Locate the cell with the specified text and output its [x, y] center coordinate. 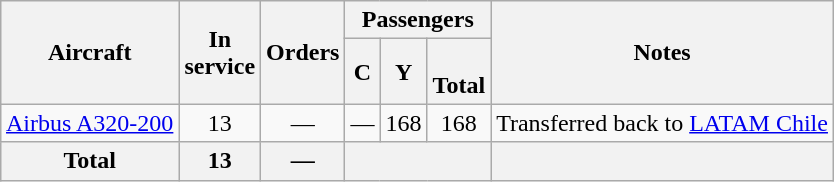
C [362, 72]
In service [220, 52]
Transferred back to LATAM Chile [662, 123]
Notes [662, 52]
Aircraft [89, 52]
Orders [303, 52]
Y [404, 72]
Airbus A320-200 [89, 123]
Passengers [418, 20]
